Scan for the cell matching the given text and deliver its [x, y] coordinate at center. 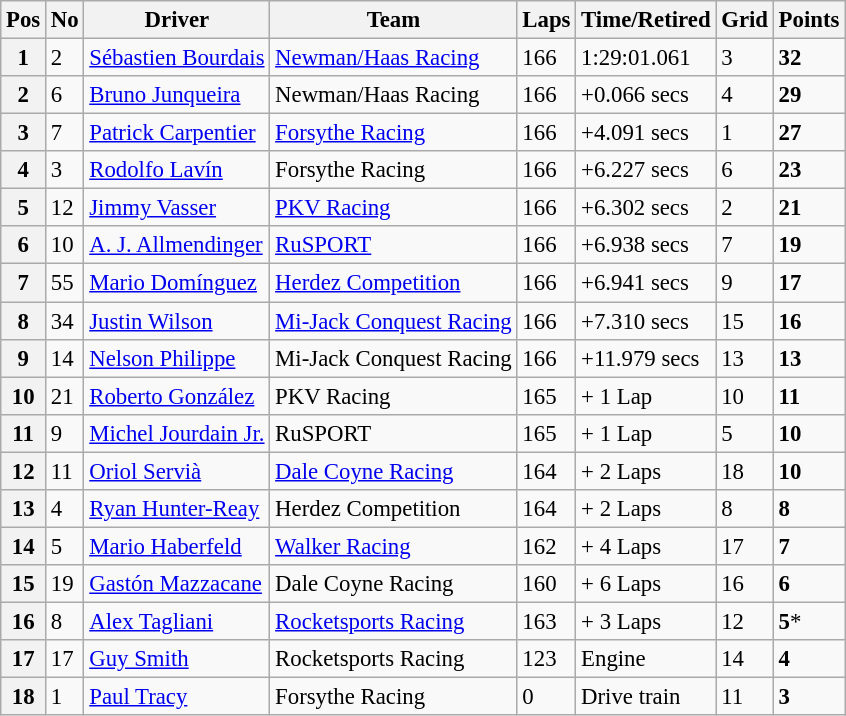
Alex Tagliani [177, 621]
0 [546, 697]
Team [394, 20]
Guy Smith [177, 659]
Mario Domínguez [177, 283]
Michel Jourdain Jr. [177, 433]
32 [808, 58]
160 [546, 584]
Oriol Servià [177, 471]
Patrick Carpentier [177, 133]
Walker Racing [394, 546]
+0.066 secs [646, 95]
123 [546, 659]
Drive train [646, 697]
23 [808, 170]
+ 3 Laps [646, 621]
+ 6 Laps [646, 584]
Grid [744, 20]
Driver [177, 20]
+ 4 Laps [646, 546]
163 [546, 621]
Paul Tracy [177, 697]
Rodolfo Lavín [177, 170]
+7.310 secs [646, 321]
Ryan Hunter-Reay [177, 509]
55 [65, 283]
Justin Wilson [177, 321]
162 [546, 546]
+6.938 secs [646, 245]
Engine [646, 659]
+6.302 secs [646, 208]
+6.941 secs [646, 283]
A. J. Allmendinger [177, 245]
Jimmy Vasser [177, 208]
Laps [546, 20]
Gastón Mazzacane [177, 584]
No [65, 20]
Roberto González [177, 396]
Nelson Philippe [177, 358]
1:29:01.061 [646, 58]
27 [808, 133]
5* [808, 621]
+6.227 secs [646, 170]
+4.091 secs [646, 133]
Pos [24, 20]
Mario Haberfeld [177, 546]
29 [808, 95]
Time/Retired [646, 20]
Bruno Junqueira [177, 95]
34 [65, 321]
Points [808, 20]
Sébastien Bourdais [177, 58]
+11.979 secs [646, 358]
